Detect which cell encompasses the target text, then output its [x, y] center coordinate. 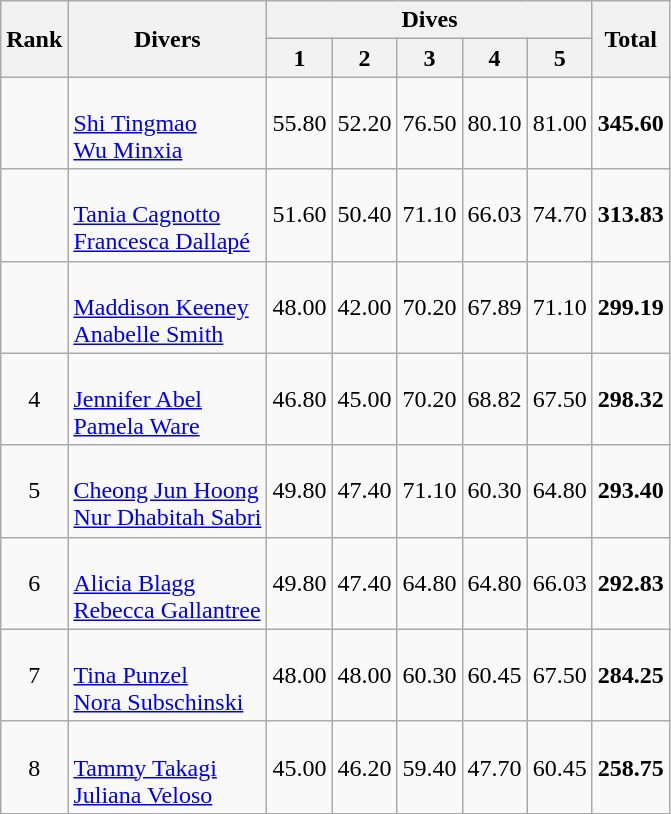
68.82 [494, 399]
74.70 [560, 215]
1 [300, 58]
Dives [430, 20]
59.40 [430, 767]
Alicia BlaggRebecca Gallantree [168, 583]
46.20 [364, 767]
6 [34, 583]
8 [34, 767]
Jennifer AbelPamela Ware [168, 399]
284.25 [630, 675]
81.00 [560, 123]
298.32 [630, 399]
Maddison KeeneyAnabelle Smith [168, 307]
Tina PunzelNora Subschinski [168, 675]
80.10 [494, 123]
Tammy TakagiJuliana Veloso [168, 767]
Rank [34, 39]
345.60 [630, 123]
293.40 [630, 491]
47.70 [494, 767]
313.83 [630, 215]
Shi TingmaoWu Minxia [168, 123]
292.83 [630, 583]
Divers [168, 39]
55.80 [300, 123]
7 [34, 675]
51.60 [300, 215]
76.50 [430, 123]
Cheong Jun HoongNur Dhabitah Sabri [168, 491]
46.80 [300, 399]
3 [430, 58]
258.75 [630, 767]
67.89 [494, 307]
52.20 [364, 123]
42.00 [364, 307]
2 [364, 58]
50.40 [364, 215]
299.19 [630, 307]
Tania CagnottoFrancesca Dallapé [168, 215]
Total [630, 39]
